Pinpoint the cell where the given text exists, returning its (X, Y) midpoint coordinate. 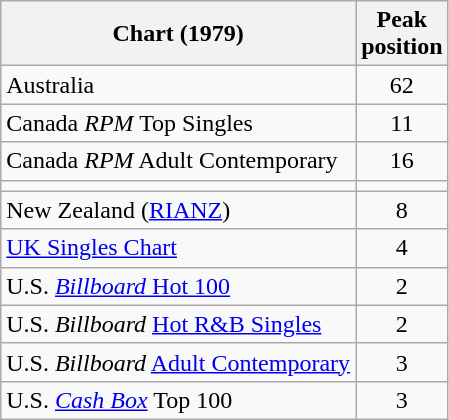
62 (402, 85)
U.S. Billboard Hot 100 (178, 286)
11 (402, 123)
16 (402, 161)
Canada RPM Top Singles (178, 123)
Australia (178, 85)
U.S. Billboard Adult Contemporary (178, 362)
4 (402, 248)
U.S. Billboard Hot R&B Singles (178, 324)
U.S. Cash Box Top 100 (178, 400)
Canada RPM Adult Contemporary (178, 161)
New Zealand (RIANZ) (178, 210)
UK Singles Chart (178, 248)
Peakposition (402, 34)
Chart (1979) (178, 34)
8 (402, 210)
